Find where the given text appears and provide that cell's center as [x, y] coordinate. 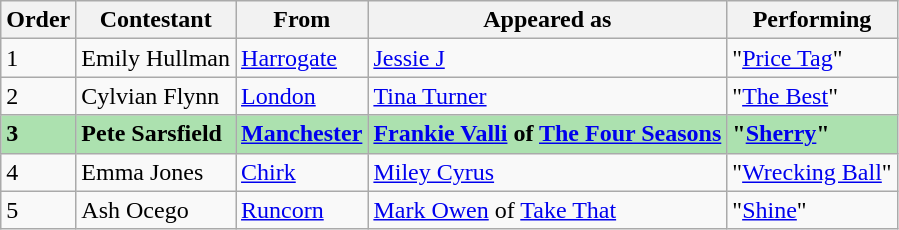
Runcorn [302, 210]
Emma Jones [156, 172]
"Sherry" [812, 134]
Emily Hullman [156, 58]
"Wrecking Ball" [812, 172]
"Shine" [812, 210]
Order [38, 20]
London [302, 96]
"Price Tag" [812, 58]
Chirk [302, 172]
Tina Turner [548, 96]
Jessie J [548, 58]
2 [38, 96]
Frankie Valli of The Four Seasons [548, 134]
Cylvian Flynn [156, 96]
Mark Owen of Take That [548, 210]
Pete Sarsfield [156, 134]
From [302, 20]
5 [38, 210]
Miley Cyrus [548, 172]
Performing [812, 20]
Contestant [156, 20]
Harrogate [302, 58]
Appeared as [548, 20]
4 [38, 172]
1 [38, 58]
"The Best" [812, 96]
Ash Ocego [156, 210]
3 [38, 134]
Manchester [302, 134]
